For the text-containing cell, return its midpoint in [X, Y] coordinate format. 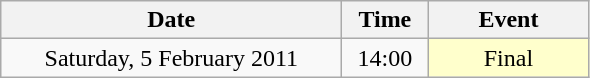
Time [385, 20]
Event [508, 20]
14:00 [385, 58]
Final [508, 58]
Date [172, 20]
Saturday, 5 February 2011 [172, 58]
